From the cell containing the given text, extract its center point as (X, Y) coordinate. 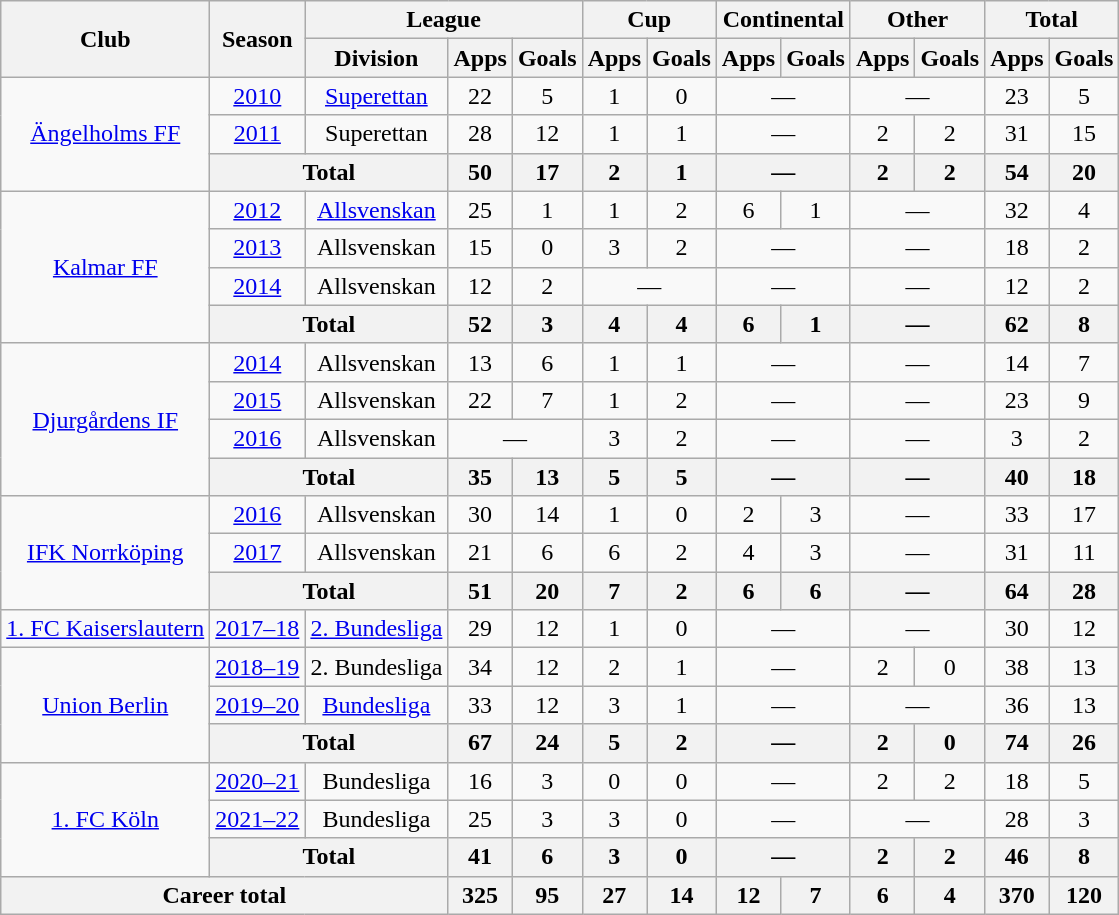
League (444, 20)
26 (1084, 743)
1. FC Kaiserslautern (106, 629)
2019–20 (258, 705)
Season (258, 39)
62 (1017, 324)
2013 (258, 248)
2018–19 (258, 667)
50 (480, 172)
64 (1017, 591)
2020–21 (258, 781)
Division (376, 58)
Djurgårdens IF (106, 419)
Cup (649, 20)
27 (614, 895)
Kalmar FF (106, 267)
Club (106, 39)
Continental (783, 20)
2017 (258, 553)
120 (1084, 895)
24 (547, 743)
9 (1084, 400)
Ängelholms FF (106, 134)
74 (1017, 743)
2011 (258, 134)
67 (480, 743)
2015 (258, 400)
Career total (224, 895)
16 (480, 781)
46 (1017, 857)
40 (1017, 477)
Union Berlin (106, 705)
52 (480, 324)
Other (917, 20)
32 (1017, 210)
325 (480, 895)
2021–22 (258, 819)
38 (1017, 667)
IFK Norrköping (106, 553)
36 (1017, 705)
54 (1017, 172)
95 (547, 895)
29 (480, 629)
370 (1017, 895)
2010 (258, 96)
11 (1084, 553)
2012 (258, 210)
51 (480, 591)
34 (480, 667)
1. FC Köln (106, 819)
41 (480, 857)
35 (480, 477)
2017–18 (258, 629)
21 (480, 553)
